From the cell containing the given text, extract its center point as [X, Y] coordinate. 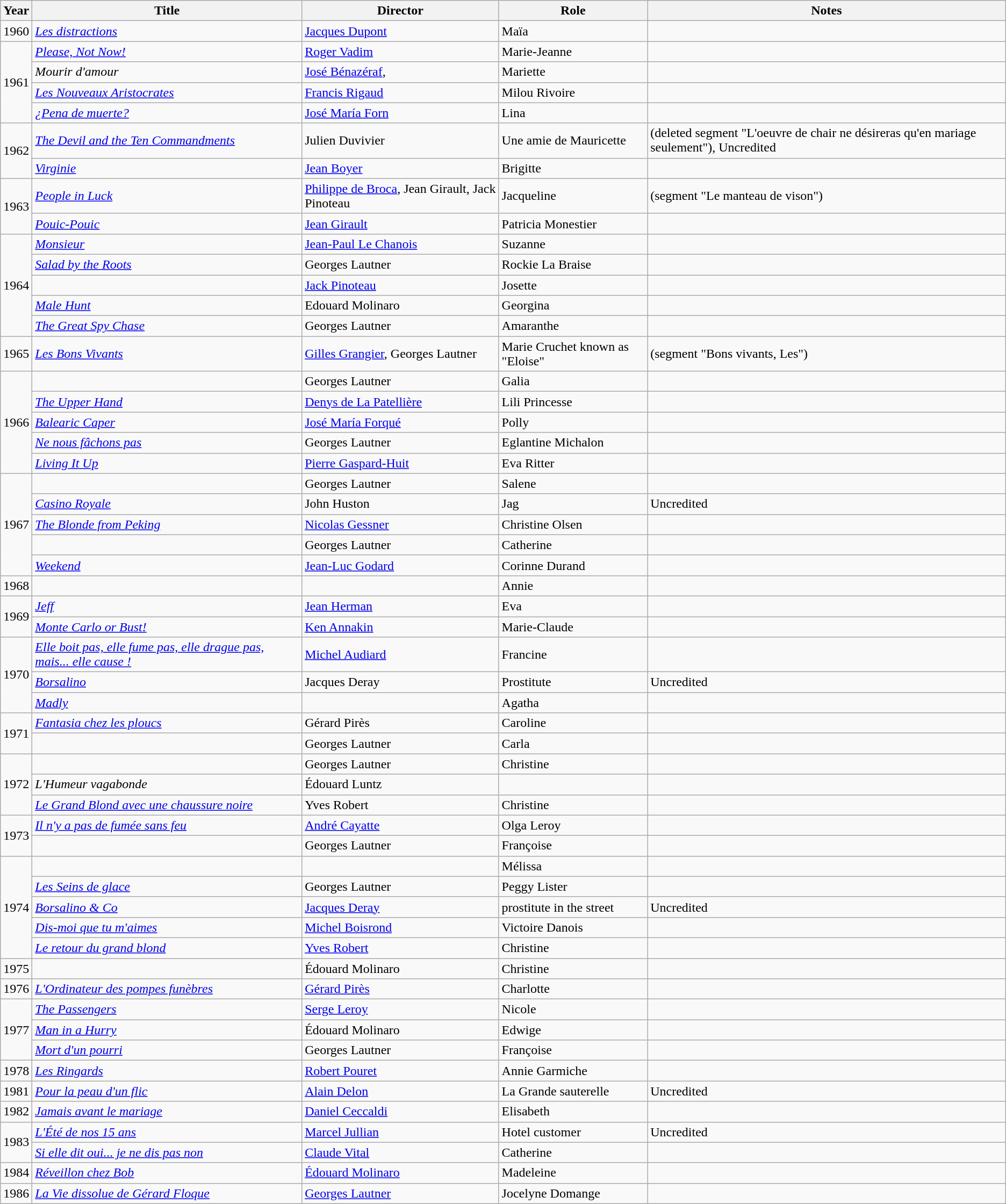
The Devil and the Ten Commandments [167, 141]
Les distractions [167, 31]
Jag [573, 504]
¿Pena de muerte? [167, 113]
Madeleine [573, 1173]
Jacques Dupont [400, 31]
Pierre Gaspard-Huit [400, 463]
Virginie [167, 168]
People in Luck [167, 196]
Gilles Grangier, Georges Lautner [400, 354]
1961 [16, 82]
Eglantine Michalon [573, 443]
Le retour du grand blond [167, 948]
José María Forqué [400, 422]
1962 [16, 150]
Mariette [573, 72]
Ken Annakin [400, 627]
Michel Audiard [400, 654]
Ne nous fâchons pas [167, 443]
Alain Delon [400, 1091]
1976 [16, 989]
Galia [573, 381]
Prostitute [573, 682]
Philippe de Broca, Jean Girault, Jack Pinoteau [400, 196]
Francis Rigaud [400, 92]
Marcel Jullian [400, 1132]
1966 [16, 422]
Jeff [167, 606]
Pour la peau d'un flic [167, 1091]
Annie [573, 586]
1978 [16, 1071]
Elisabeth [573, 1112]
Caroline [573, 723]
Olga Leroy [573, 825]
Nicole [573, 1010]
L'Ordinateur des pompes funèbres [167, 989]
Salene [573, 484]
Mourir d'amour [167, 72]
Man in a Hurry [167, 1030]
Les Ringards [167, 1071]
Édouard Luntz [400, 784]
Dis-moi que tu m'aimes [167, 927]
Josette [573, 285]
Marie-Jeanne [573, 52]
Christine Olsen [573, 524]
1969 [16, 616]
Robert Pouret [400, 1071]
Amaranthe [573, 326]
Lina [573, 113]
Eva Ritter [573, 463]
Si elle dit oui... je ne dis pas non [167, 1152]
Carla [573, 744]
Les Nouveaux Aristocrates [167, 92]
Role [573, 11]
Elle boit pas, elle fume pas, elle drague pas, mais... elle cause ! [167, 654]
The Passengers [167, 1010]
Rockie La Braise [573, 264]
André Cayatte [400, 825]
Monte Carlo or Bust! [167, 627]
Milou Rivoire [573, 92]
Marie-Claude [573, 627]
(segment "Le manteau de vison") [827, 196]
1968 [16, 586]
Réveillon chez Bob [167, 1173]
Pouic-Pouic [167, 224]
(segment "Bons vivants, Les") [827, 354]
The Great Spy Chase [167, 326]
Jack Pinoteau [400, 285]
La Grande sauterelle [573, 1091]
Jean-Paul Le Chanois [400, 244]
La Vie dissolue de Gérard Floque [167, 1193]
Claude Vital [400, 1152]
Lili Princesse [573, 402]
Nicolas Gessner [400, 524]
Living It Up [167, 463]
Male Hunt [167, 306]
Peggy Lister [573, 886]
Francine [573, 654]
1967 [16, 524]
1984 [16, 1173]
L'Été de nos 15 ans [167, 1132]
1982 [16, 1112]
Roger Vadim [400, 52]
Salad by the Roots [167, 264]
Annie Garmiche [573, 1071]
Eva [573, 606]
1975 [16, 969]
Hotel customer [573, 1132]
Director [400, 11]
Casino Royale [167, 504]
1965 [16, 354]
prostitute in the street [573, 907]
Charlotte [573, 989]
1986 [16, 1193]
Edouard Molinaro [400, 306]
The Blonde from Peking [167, 524]
Maïa [573, 31]
Edwige [573, 1030]
Les Seins de glace [167, 886]
Les Bons Vivants [167, 354]
Le Grand Blond avec une chaussure noire [167, 805]
The Upper Hand [167, 402]
(deleted segment "L'oeuvre de chair ne désireras qu'en mariage seulement"), Uncredited [827, 141]
Georgina [573, 306]
Jean Herman [400, 606]
Corinne Durand [573, 565]
Madly [167, 703]
Borsalino [167, 682]
Suzanne [573, 244]
Jean-Luc Godard [400, 565]
Marie Cruchet known as "Eloise" [573, 354]
1973 [16, 835]
Daniel Ceccaldi [400, 1112]
Title [167, 11]
Balearic Caper [167, 422]
Michel Boisrond [400, 927]
Patricia Monestier [573, 224]
Monsieur [167, 244]
Notes [827, 11]
Denys de La Patellière [400, 402]
1974 [16, 907]
1970 [16, 675]
José Bénazéraf, [400, 72]
Jean Boyer [400, 168]
Fantasia chez les ploucs [167, 723]
1971 [16, 733]
Agatha [573, 703]
Serge Leroy [400, 1010]
Julien Duvivier [400, 141]
Year [16, 11]
1977 [16, 1030]
1972 [16, 784]
Jacqueline [573, 196]
Victoire Danois [573, 927]
1963 [16, 206]
L'Humeur vagabonde [167, 784]
Jean Girault [400, 224]
Brigitte [573, 168]
José María Forn [400, 113]
1964 [16, 285]
Il n'y a pas de fumée sans feu [167, 825]
Mort d'un pourri [167, 1050]
Weekend [167, 565]
Jamais avant le mariage [167, 1112]
1960 [16, 31]
John Huston [400, 504]
1983 [16, 1142]
Borsalino & Co [167, 907]
Polly [573, 422]
Mélissa [573, 866]
Jocelyne Domange [573, 1193]
Une amie de Mauricette [573, 141]
1981 [16, 1091]
Please, Not Now! [167, 52]
